Scan for the cell matching the given text and deliver its [X, Y] coordinate at center. 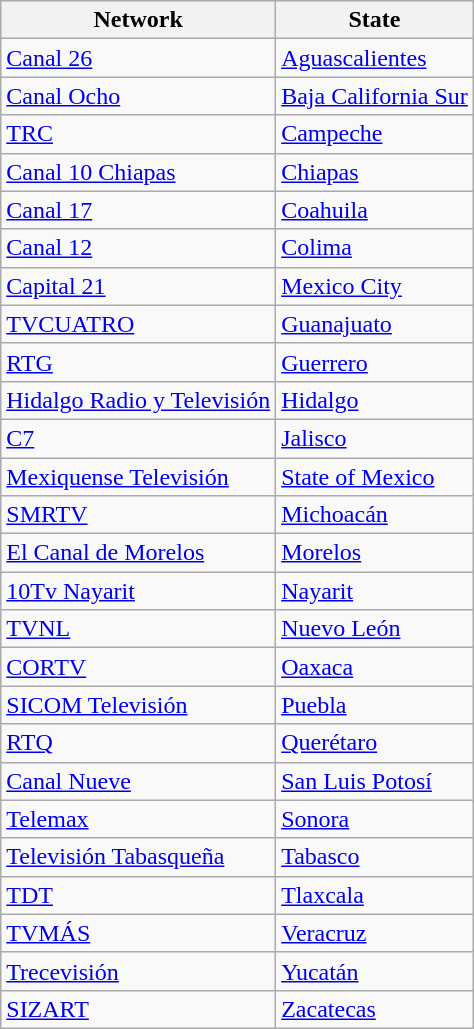
C7 [138, 438]
Puebla [375, 705]
Canal 26 [138, 58]
Nayarit [375, 591]
TVMÁS [138, 933]
Querétaro [375, 743]
Trecevisión [138, 971]
SMRTV [138, 515]
Canal Ocho [138, 96]
Veracruz [375, 933]
Network [138, 20]
Yucatán [375, 971]
Jalisco [375, 438]
State of Mexico [375, 477]
Aguascalientes [375, 58]
Campeche [375, 134]
San Luis Potosí [375, 781]
Canal 12 [138, 248]
Mexiquense Televisión [138, 477]
Guanajuato [375, 324]
Canal 17 [138, 210]
Chiapas [375, 172]
Tabasco [375, 857]
Colima [375, 248]
Morelos [375, 553]
Guerrero [375, 362]
Sonora [375, 819]
El Canal de Morelos [138, 553]
RTQ [138, 743]
TVCUATRO [138, 324]
Michoacán [375, 515]
Capital 21 [138, 286]
TRC [138, 134]
Canal Nueve [138, 781]
Tlaxcala [375, 895]
TDT [138, 895]
Mexico City [375, 286]
Hidalgo [375, 400]
SICOM Televisión [138, 705]
Baja California Sur [375, 96]
Coahuila [375, 210]
10Tv Nayarit [138, 591]
Oaxaca [375, 667]
Zacatecas [375, 1009]
Televisión Tabasqueña [138, 857]
TVNL [138, 629]
Canal 10 Chiapas [138, 172]
SIZART [138, 1009]
RTG [138, 362]
State [375, 20]
Nuevo León [375, 629]
Telemax [138, 819]
Hidalgo Radio y Televisión [138, 400]
CORTV [138, 667]
